Locate the cell with the specified text and output its (X, Y) center coordinate. 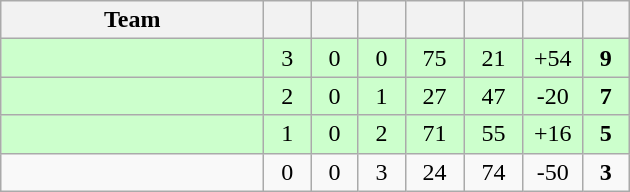
55 (494, 134)
47 (494, 96)
9 (606, 58)
7 (606, 96)
Team (132, 20)
21 (494, 58)
+16 (552, 134)
71 (434, 134)
27 (434, 96)
-50 (552, 172)
-20 (552, 96)
+54 (552, 58)
75 (434, 58)
24 (434, 172)
74 (494, 172)
5 (606, 134)
